Identify which cell holds the provided text, then report its (x, y) central coordinate. 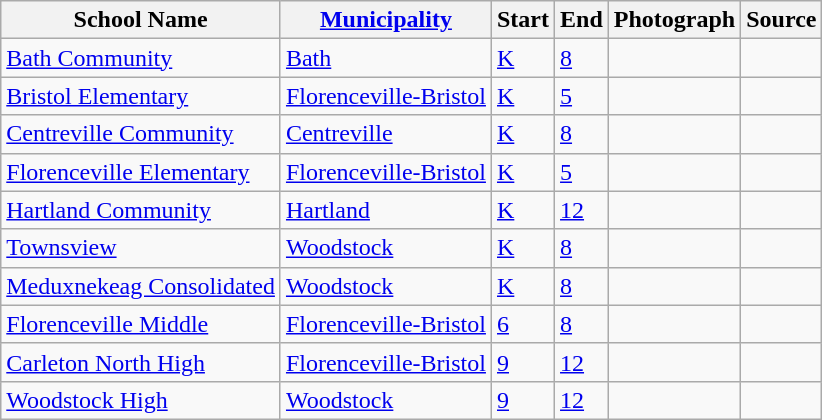
Townsview (141, 248)
Florenceville Middle (141, 324)
Bath Community (141, 58)
Carleton North High (141, 362)
Start (522, 20)
Centreville (386, 134)
Municipality (386, 20)
Bristol Elementary (141, 96)
Florenceville Elementary (141, 172)
Hartland (386, 210)
Woodstock High (141, 400)
Hartland Community (141, 210)
Photograph (674, 20)
Centreville Community (141, 134)
Source (782, 20)
Meduxnekeag Consolidated (141, 286)
School Name (141, 20)
6 (522, 324)
End (582, 20)
Bath (386, 58)
